Capture the cell that displays the provided text and extract its (x, y) central coordinate. 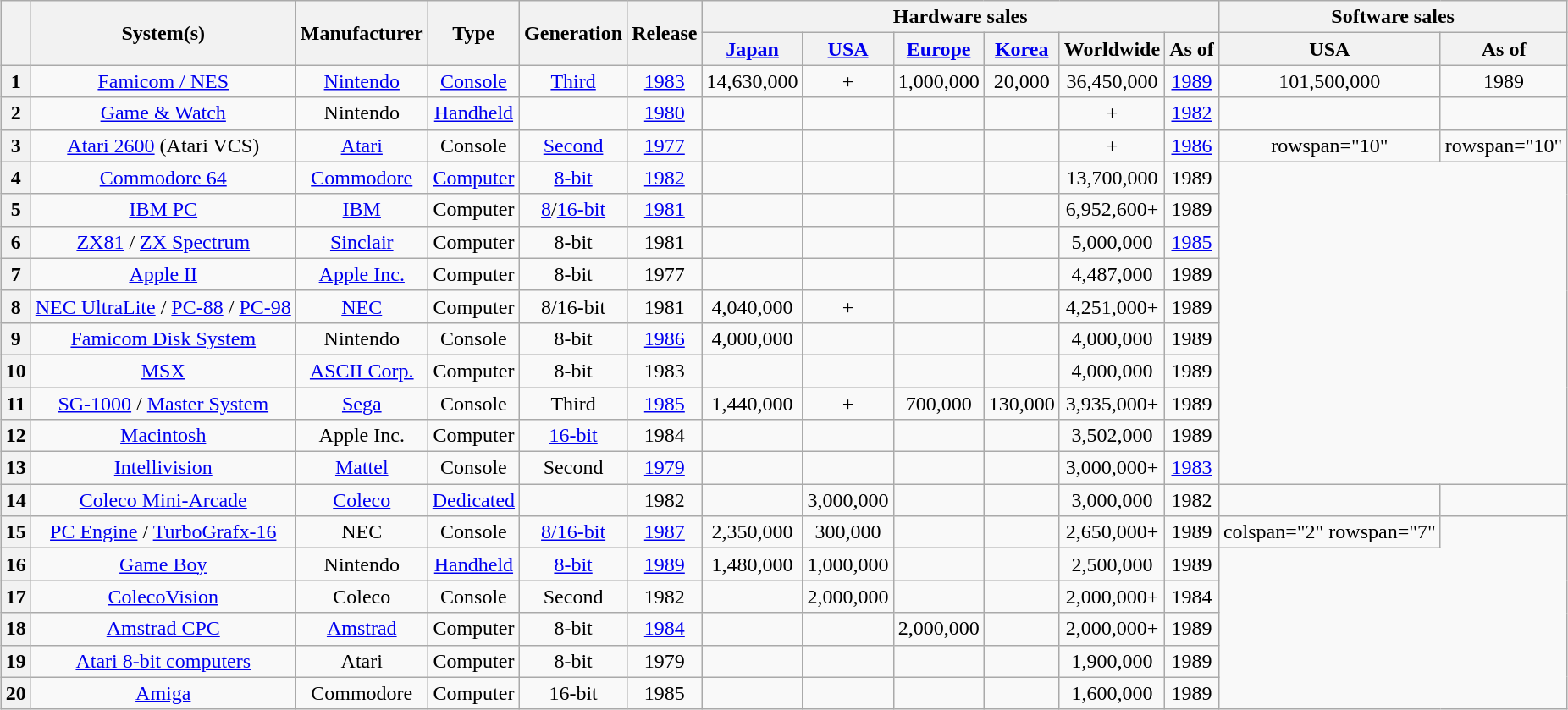
1,440,000 (752, 404)
Type (473, 33)
Mattel (362, 468)
Coleco Mini-Arcade (163, 500)
19 (15, 661)
Macintosh (163, 436)
1,480,000 (752, 564)
101,500,000 (1329, 81)
1 (15, 81)
Europe (938, 49)
Famicom Disk System (163, 338)
IBM PC (163, 210)
15 (15, 532)
6,952,600+ (1112, 210)
7 (15, 274)
2 (15, 113)
1,600,000 (1112, 693)
Generation (574, 33)
12 (15, 436)
17 (15, 597)
ZX81 / ZX Spectrum (163, 242)
System(s) (163, 33)
2,500,000 (1112, 564)
Sinclair (362, 242)
MSX (163, 371)
1987 (665, 532)
1,900,000 (1112, 661)
3,502,000 (1112, 436)
700,000 (938, 404)
300,000 (848, 532)
Hardware sales (960, 17)
Famicom / NES (163, 81)
ColecoVision (163, 597)
Japan (752, 49)
10 (15, 371)
SG-1000 / Master System (163, 404)
Korea (1021, 49)
Amiga (163, 693)
Intellivision (163, 468)
Manufacturer (362, 33)
130,000 (1021, 404)
13,700,000 (1112, 178)
NEC UltraLite / PC-88 / PC-98 (163, 306)
20,000 (1021, 81)
3,000,000+ (1112, 468)
6 (15, 242)
Sega (362, 404)
11 (15, 404)
Worldwide (1112, 49)
16 (15, 564)
PC Engine / TurboGrafx-16 (163, 532)
Apple II (163, 274)
Game Boy (163, 564)
ASCII Corp. (362, 371)
13 (15, 468)
14,630,000 (752, 81)
1980 (665, 113)
4 (15, 178)
Amstrad CPC (163, 629)
18 (15, 629)
Software sales (1392, 17)
2,350,000 (752, 532)
3 (15, 146)
5 (15, 210)
2,650,000+ (1112, 532)
Amstrad (362, 629)
Release (665, 33)
20 (15, 693)
4,251,000+ (1112, 306)
8 (15, 306)
4,040,000 (752, 306)
Commodore 64 (163, 178)
Atari 2600 (Atari VCS) (163, 146)
9 (15, 338)
Atari 8-bit computers (163, 661)
Game & Watch (163, 113)
4,487,000 (1112, 274)
Dedicated (473, 500)
3,935,000+ (1112, 404)
14 (15, 500)
colspan="2" rowspan="7" (1329, 532)
IBM (362, 210)
36,450,000 (1112, 81)
5,000,000 (1112, 242)
